From the cell containing the given text, extract its center point as (X, Y) coordinate. 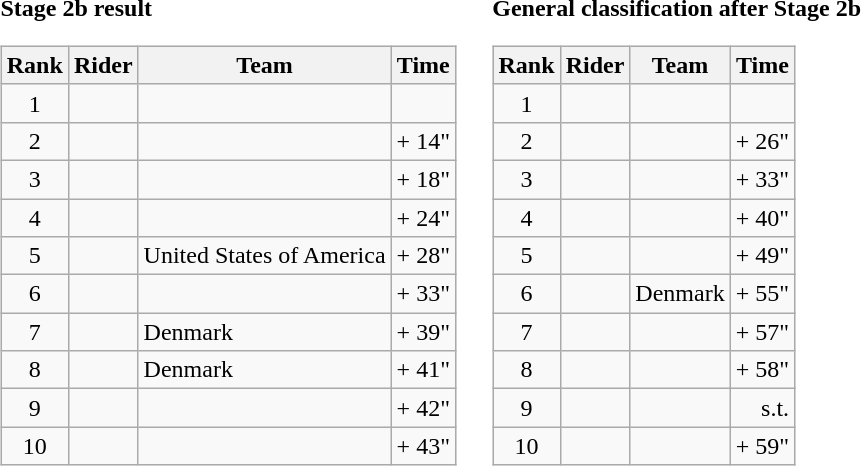
+ 55" (762, 294)
+ 58" (762, 370)
+ 41" (423, 370)
+ 39" (423, 332)
+ 42" (423, 408)
+ 28" (423, 256)
+ 59" (762, 446)
+ 43" (423, 446)
s.t. (762, 408)
+ 14" (423, 141)
+ 26" (762, 141)
+ 40" (762, 217)
+ 49" (762, 256)
United States of America (264, 256)
+ 57" (762, 332)
+ 24" (423, 217)
+ 18" (423, 179)
